From the cell containing the given text, extract its center point as (x, y) coordinate. 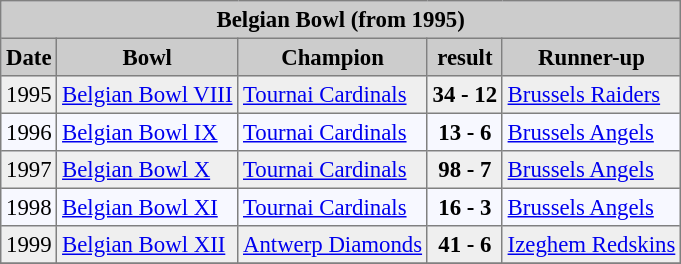
Belgian Bowl XII (148, 245)
result (464, 57)
13 - 6 (464, 132)
16 - 3 (464, 207)
Belgian Bowl (from 1995) (341, 20)
1997 (29, 170)
Izeghem Redskins (591, 245)
1995 (29, 95)
1999 (29, 245)
Antwerp Diamonds (333, 245)
Belgian Bowl XI (148, 207)
Runner-up (591, 57)
98 - 7 (464, 170)
Belgian Bowl VIII (148, 95)
1998 (29, 207)
41 - 6 (464, 245)
1996 (29, 132)
Belgian Bowl X (148, 170)
Date (29, 57)
Belgian Bowl IX (148, 132)
Bowl (148, 57)
34 - 12 (464, 95)
Brussels Raiders (591, 95)
Champion (333, 57)
